For the text-containing cell, return its midpoint in (x, y) coordinate format. 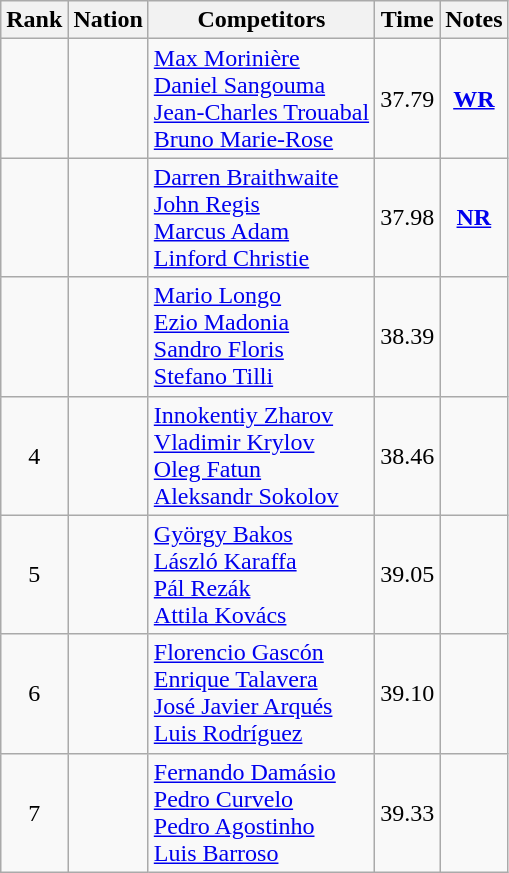
Notes (474, 20)
NR (474, 218)
Rank (34, 20)
Florencio GascónEnrique TalaveraJosé Javier ArquésLuis Rodríguez (261, 694)
Mario LongoEzio MadoniaSandro FlorisStefano Tilli (261, 336)
39.05 (408, 574)
Time (408, 20)
7 (34, 812)
39.10 (408, 694)
WR (474, 98)
37.98 (408, 218)
38.46 (408, 456)
György BakosLászló KaraffaPál RezákAttila Kovács (261, 574)
39.33 (408, 812)
4 (34, 456)
37.79 (408, 98)
Nation (108, 20)
Fernando DamásioPedro CurveloPedro AgostinhoLuis Barroso (261, 812)
Innokentiy ZharovVladimir KrylovOleg FatunAleksandr Sokolov (261, 456)
5 (34, 574)
38.39 (408, 336)
Darren BraithwaiteJohn RegisMarcus AdamLinford Christie (261, 218)
6 (34, 694)
Max MorinièreDaniel SangoumaJean-Charles TrouabalBruno Marie-Rose (261, 98)
Competitors (261, 20)
